Output the [x, y] coordinate of the center of the cell containing the given text.  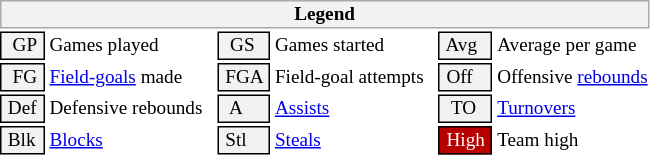
FG [22, 77]
Field-goal attempts [354, 77]
Team high [573, 140]
Blk [22, 140]
A [244, 108]
Steals [354, 140]
Offensive rebounds [573, 77]
TO [466, 108]
High [466, 140]
FGA [244, 77]
Avg [466, 46]
Def [22, 108]
Games started [354, 46]
Average per game [573, 46]
Stl [244, 140]
Legend [324, 14]
GP [22, 46]
Games played [131, 46]
Turnovers [573, 108]
Blocks [131, 140]
GS [244, 46]
Defensive rebounds [131, 108]
Off [466, 77]
Assists [354, 108]
Field-goals made [131, 77]
